For the text-containing cell, return its midpoint in (X, Y) coordinate format. 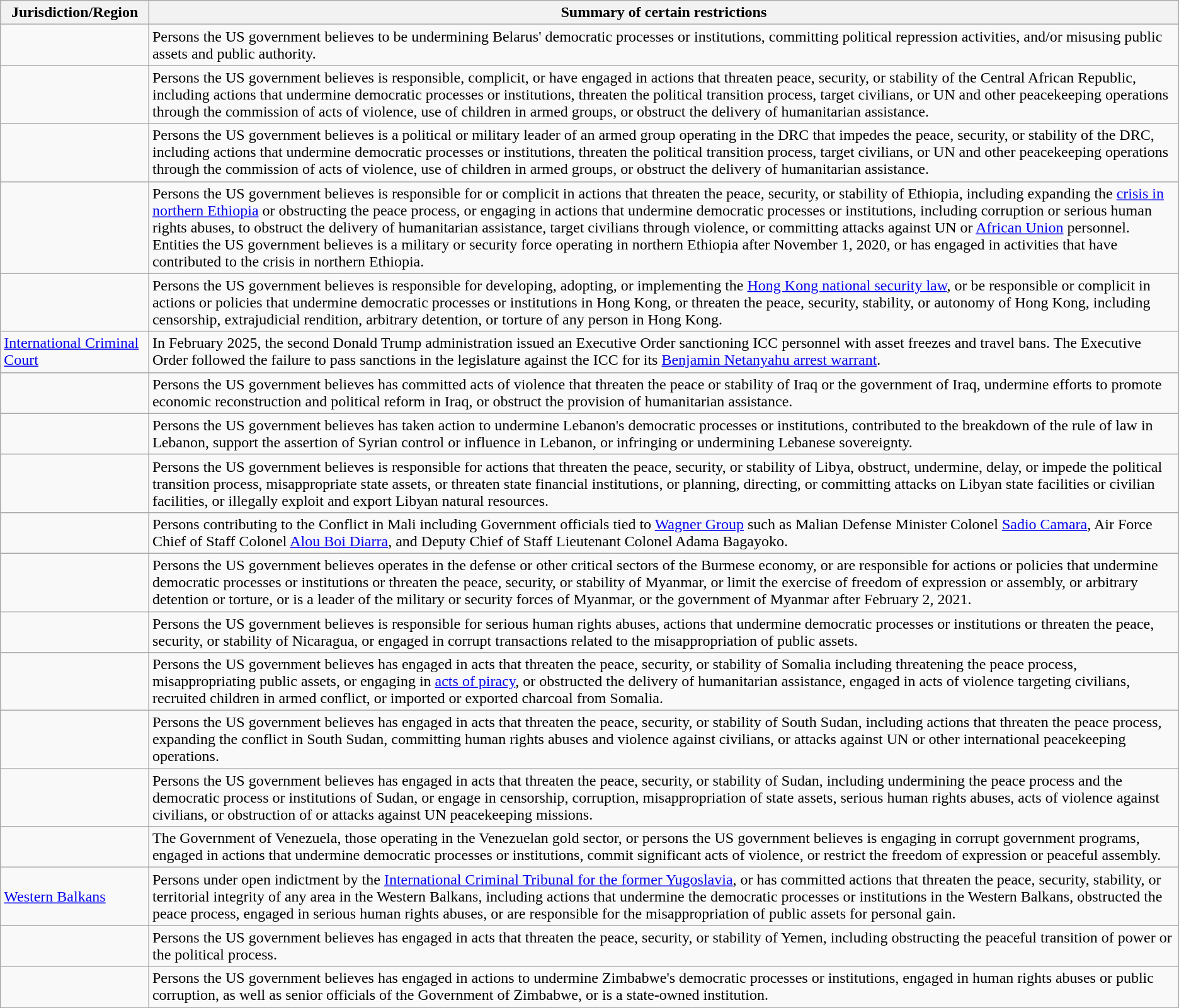
Western Balkans (75, 896)
Jurisdiction/Region (75, 13)
Summary of certain restrictions (664, 13)
International Criminal Court (75, 352)
